Pinpoint the cell where the given text exists, returning its [X, Y] midpoint coordinate. 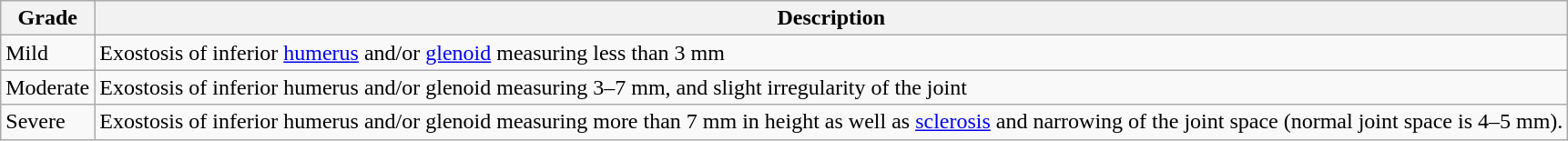
Exostosis of inferior humerus and/or glenoid measuring less than 3 mm [831, 53]
Severe [47, 122]
Exostosis of inferior humerus and/or glenoid measuring 3–7 mm, and slight irregularity of the joint [831, 87]
Grade [47, 18]
Moderate [47, 87]
Description [831, 18]
Mild [47, 53]
